For the text-containing cell, return its midpoint in (x, y) coordinate format. 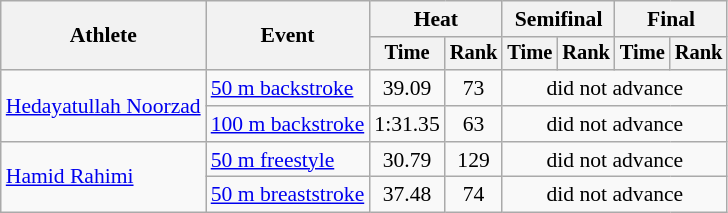
39.09 (406, 88)
Final (671, 19)
Hamid Rahimi (104, 178)
100 m backstroke (288, 124)
Hedayatullah Noorzad (104, 106)
50 m breaststroke (288, 195)
30.79 (406, 160)
37.48 (406, 195)
50 m backstroke (288, 88)
1:31.35 (406, 124)
Athlete (104, 36)
63 (474, 124)
Semifinal (558, 19)
73 (474, 88)
Heat (436, 19)
129 (474, 160)
74 (474, 195)
Event (288, 36)
50 m freestyle (288, 160)
